Capture the cell that displays the provided text and extract its (x, y) central coordinate. 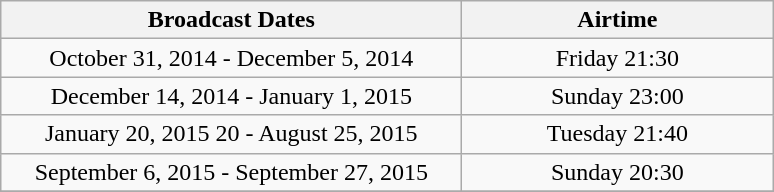
Sunday 20:30 (618, 172)
Airtime (618, 20)
Friday 21:30 (618, 58)
January 20, 2015 20 - August 25, 2015 (232, 134)
Sunday 23:00 (618, 96)
Broadcast Dates (232, 20)
December 14, 2014 - January 1, 2015 (232, 96)
September 6, 2015 - September 27, 2015 (232, 172)
October 31, 2014 - December 5, 2014 (232, 58)
Tuesday 21:40 (618, 134)
